Return the [x, y] coordinate for the center point of the cell that contains the specified text.  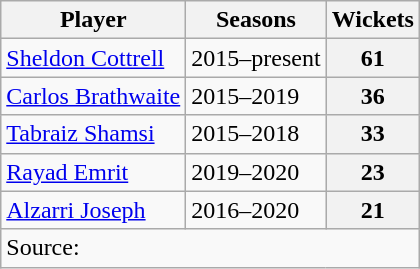
61 [372, 58]
Sheldon Cottrell [94, 58]
Rayad Emrit [94, 172]
23 [372, 172]
2015–present [256, 58]
2015–2018 [256, 134]
Alzarri Joseph [94, 210]
Source: [210, 248]
2015–2019 [256, 96]
2019–2020 [256, 172]
2016–2020 [256, 210]
Wickets [372, 20]
33 [372, 134]
Player [94, 20]
21 [372, 210]
36 [372, 96]
Tabraiz Shamsi [94, 134]
Carlos Brathwaite [94, 96]
Seasons [256, 20]
